Find where the given text appears and provide that cell's center as (X, Y) coordinate. 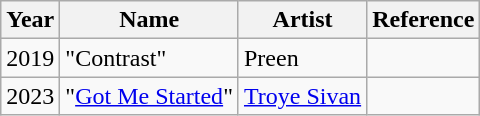
"Contrast" (150, 58)
Reference (424, 20)
Year (30, 20)
Name (150, 20)
Troye Sivan (302, 96)
2019 (30, 58)
2023 (30, 96)
Artist (302, 20)
"Got Me Started" (150, 96)
Preen (302, 58)
